Return [x, y] of the center of cell containing provided text 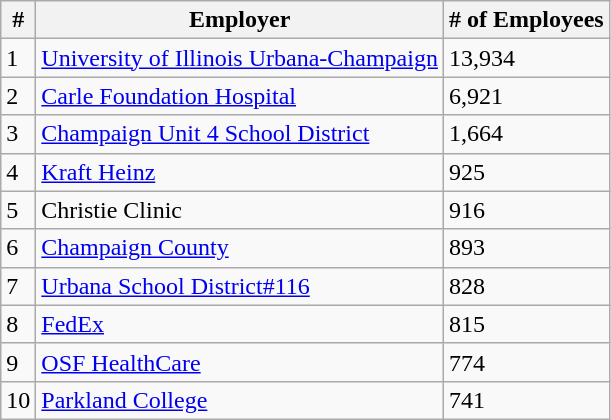
1 [18, 58]
741 [526, 400]
Parkland College [240, 400]
# [18, 20]
FedEx [240, 324]
Christie Clinic [240, 210]
828 [526, 286]
2 [18, 96]
774 [526, 362]
Kraft Heinz [240, 172]
5 [18, 210]
815 [526, 324]
6,921 [526, 96]
10 [18, 400]
OSF HealthCare [240, 362]
893 [526, 248]
916 [526, 210]
Champaign Unit 4 School District [240, 134]
Urbana School District#116 [240, 286]
4 [18, 172]
925 [526, 172]
3 [18, 134]
Champaign County [240, 248]
13,934 [526, 58]
Carle Foundation Hospital [240, 96]
1,664 [526, 134]
Employer [240, 20]
6 [18, 248]
# of Employees [526, 20]
University of Illinois Urbana-Champaign [240, 58]
8 [18, 324]
9 [18, 362]
7 [18, 286]
